Scan for the cell matching the given text and deliver its [x, y] coordinate at center. 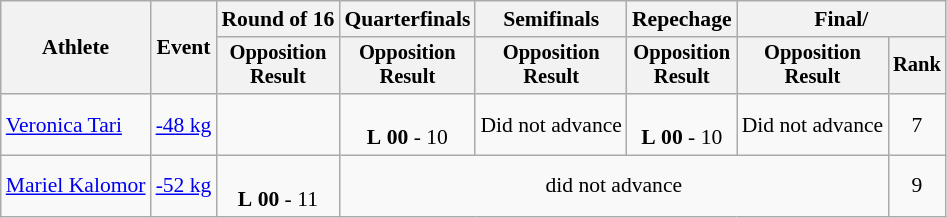
-48 kg [184, 124]
Mariel Kalomor [76, 186]
Rank [917, 66]
Veronica Tari [76, 124]
7 [917, 124]
Event [184, 48]
Semifinals [551, 19]
Athlete [76, 48]
Quarterfinals [407, 19]
Final/ [842, 19]
did not advance [614, 186]
Round of 16 [278, 19]
L 00 - 11 [278, 186]
-52 kg [184, 186]
Repechage [682, 19]
9 [917, 186]
